From the cell containing the given text, extract its center point as (x, y) coordinate. 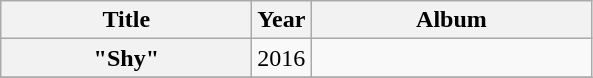
2016 (282, 58)
"Shy" (126, 58)
Album (452, 20)
Year (282, 20)
Title (126, 20)
